For the text-containing cell, return its midpoint in [x, y] coordinate format. 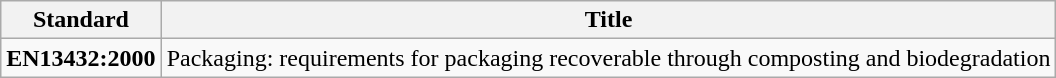
EN13432:2000 [81, 58]
Packaging: requirements for packaging recoverable through composting and biodegradation [608, 58]
Title [608, 20]
Standard [81, 20]
